Identify which cell holds the provided text, then report its [x, y] central coordinate. 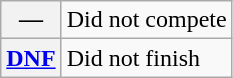
Did not finish [146, 58]
Did not compete [146, 20]
— [31, 20]
DNF [31, 58]
